Detect which cell encompasses the target text, then output its [x, y] center coordinate. 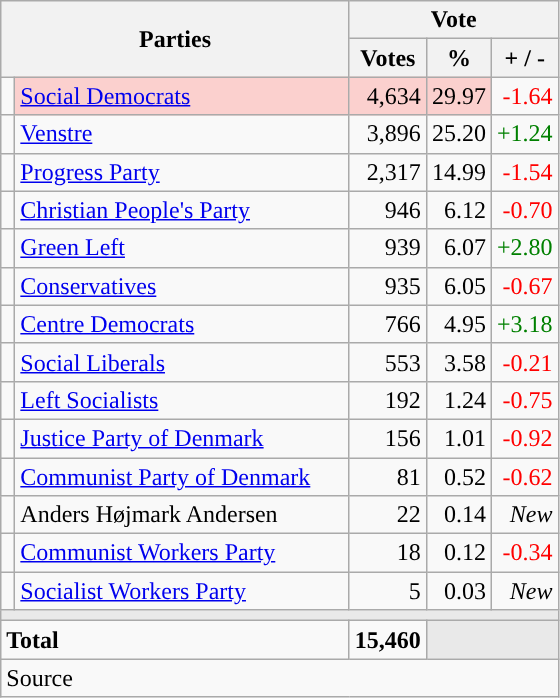
Parties [176, 39]
1.24 [458, 400]
+3.18 [524, 324]
Green Left [182, 248]
0.12 [458, 553]
% [458, 58]
+2.80 [524, 248]
6.05 [458, 286]
-0.70 [524, 210]
766 [388, 324]
Communist Party of Denmark [182, 477]
15,460 [388, 640]
25.20 [458, 134]
156 [388, 438]
Social Liberals [182, 362]
2,317 [388, 172]
4.95 [458, 324]
3.58 [458, 362]
Source [280, 678]
6.12 [458, 210]
Anders Højmark Andersen [182, 515]
Votes [388, 58]
14.99 [458, 172]
Vote [454, 20]
-0.62 [524, 477]
1.01 [458, 438]
6.07 [458, 248]
939 [388, 248]
Centre Democrats [182, 324]
-1.54 [524, 172]
0.52 [458, 477]
29.97 [458, 96]
22 [388, 515]
192 [388, 400]
Total [176, 640]
+1.24 [524, 134]
-0.67 [524, 286]
Communist Workers Party [182, 553]
18 [388, 553]
Christian People's Party [182, 210]
935 [388, 286]
0.03 [458, 591]
-0.34 [524, 553]
4,634 [388, 96]
5 [388, 591]
Venstre [182, 134]
-0.92 [524, 438]
Social Democrats [182, 96]
Progress Party [182, 172]
3,896 [388, 134]
81 [388, 477]
946 [388, 210]
553 [388, 362]
Conservatives [182, 286]
-1.64 [524, 96]
-0.21 [524, 362]
Left Socialists [182, 400]
Justice Party of Denmark [182, 438]
-0.75 [524, 400]
0.14 [458, 515]
Socialist Workers Party [182, 591]
+ / - [524, 58]
